Output the (x, y) coordinate of the center of the cell containing the given text.  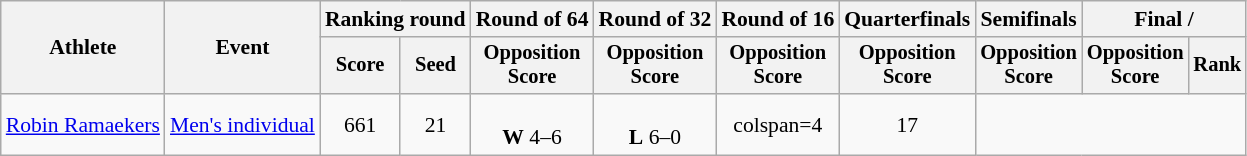
Event (242, 48)
Rank (1217, 66)
Seed (435, 66)
W 4–6 (532, 124)
Men's individual (242, 124)
Round of 64 (532, 19)
Robin Ramaekers (83, 124)
L 6–0 (654, 124)
661 (360, 124)
17 (907, 124)
Round of 16 (778, 19)
Ranking round (396, 19)
colspan=4 (778, 124)
21 (435, 124)
Final / (1164, 19)
Semifinals (1028, 19)
Round of 32 (654, 19)
Athlete (83, 48)
Score (360, 66)
Quarterfinals (907, 19)
